Output the [X, Y] coordinate of the center of the cell containing the given text.  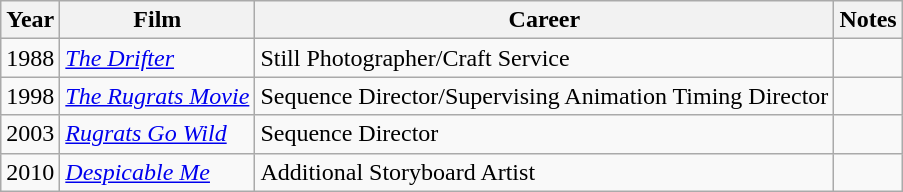
Still Photographer/Craft Service [544, 58]
1988 [30, 58]
The Drifter [158, 58]
The Rugrats Movie [158, 96]
Film [158, 20]
Additional Storyboard Artist [544, 172]
Despicable Me [158, 172]
Sequence Director/Supervising Animation Timing Director [544, 96]
1998 [30, 96]
Year [30, 20]
Sequence Director [544, 134]
Rugrats Go Wild [158, 134]
Notes [868, 20]
Career [544, 20]
2003 [30, 134]
2010 [30, 172]
